Extract the [x, y] coordinate from the center of the cell holding the provided text.  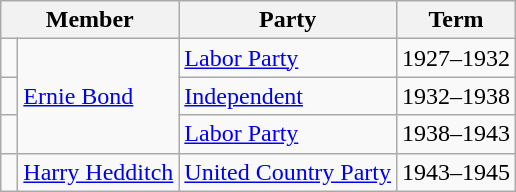
Harry Hedditch [98, 172]
Member [90, 20]
Party [288, 20]
1932–1938 [456, 96]
1927–1932 [456, 58]
Ernie Bond [98, 96]
1943–1945 [456, 172]
1938–1943 [456, 134]
United Country Party [288, 172]
Independent [288, 96]
Term [456, 20]
